Scan for the cell matching the given text and deliver its [x, y] coordinate at center. 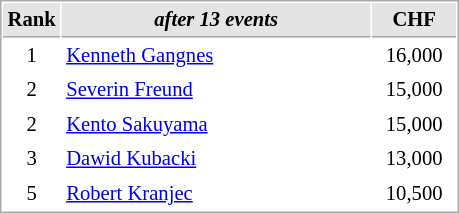
Kento Sakuyama [216, 124]
Robert Kranjec [216, 194]
Kenneth Gangnes [216, 56]
after 13 events [216, 20]
13,000 [414, 158]
5 [32, 194]
Rank [32, 20]
1 [32, 56]
16,000 [414, 56]
10,500 [414, 194]
CHF [414, 20]
Dawid Kubacki [216, 158]
Severin Freund [216, 90]
3 [32, 158]
